Find where the given text appears and provide that cell's center as [X, Y] coordinate. 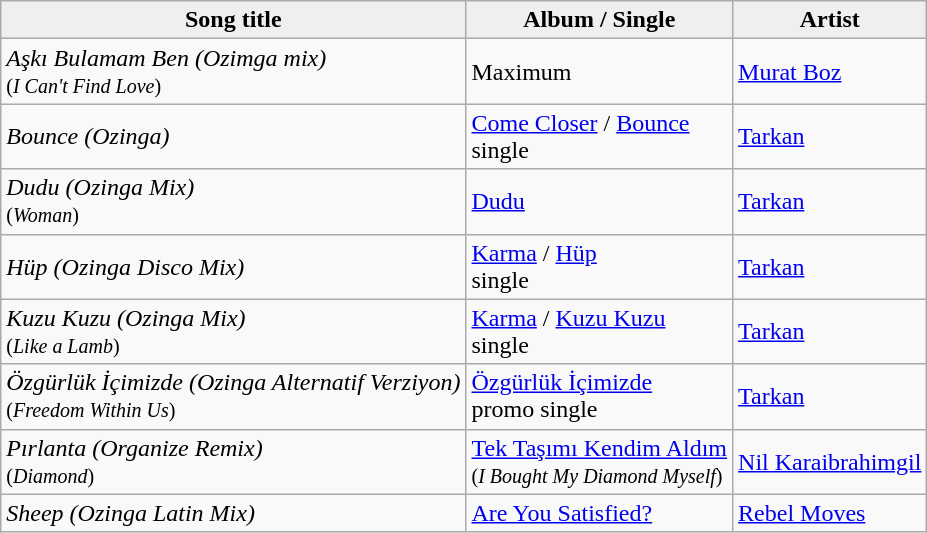
Bounce (Ozinga) [234, 136]
Karma / Kuzu Kuzusingle [600, 332]
Özgürlük İçimizdepromo single [600, 396]
Murat Boz [830, 72]
Rebel Moves [830, 513]
Pırlanta (Organize Remix)(Diamond) [234, 462]
Maximum [600, 72]
Özgürlük İçimizde (Ozinga Alternatif Verziyon)(Freedom Within Us) [234, 396]
Aşkı Bulamam Ben (Ozimga mix)(I Can't Find Love) [234, 72]
Song title [234, 20]
Dudu [600, 202]
Karma / Hüpsingle [600, 266]
Tek Taşımı Kendim Aldım(I Bought My Diamond Myself) [600, 462]
Hüp (Ozinga Disco Mix) [234, 266]
Come Closer / Bouncesingle [600, 136]
Dudu (Ozinga Mix)(Woman) [234, 202]
Are You Satisfied? [600, 513]
Sheep (Ozinga Latin Mix) [234, 513]
Artist [830, 20]
Album / Single [600, 20]
Nil Karaibrahimgil [830, 462]
Kuzu Kuzu (Ozinga Mix)(Like a Lamb) [234, 332]
